Determine the (x, y) coordinate at the center of the cell enclosing the given text.  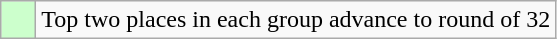
Top two places in each group advance to round of 32 (296, 20)
